Pinpoint the cell where the given text exists, returning its [x, y] midpoint coordinate. 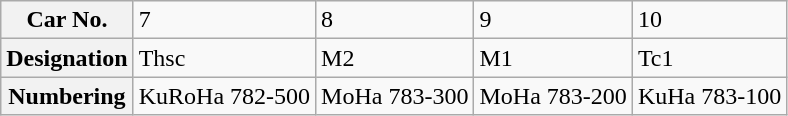
Designation [67, 58]
KuHa 783-100 [709, 96]
Car No. [67, 20]
7 [224, 20]
Numbering [67, 96]
KuRoHa 782-500 [224, 96]
Tc1 [709, 58]
MoHa 783-300 [395, 96]
10 [709, 20]
Thsc [224, 58]
8 [395, 20]
9 [553, 20]
M1 [553, 58]
MoHa 783-200 [553, 96]
M2 [395, 58]
